From the cell containing the given text, extract its center point as [X, Y] coordinate. 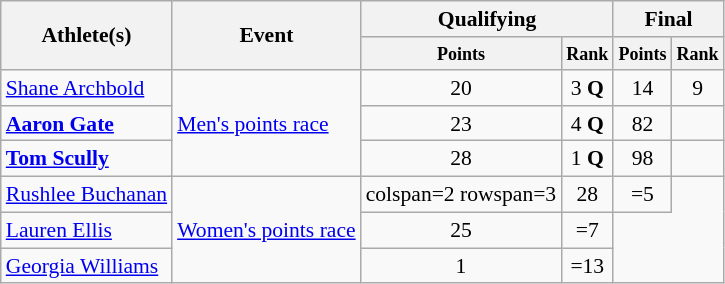
Men's points race [266, 124]
Tom Scully [86, 159]
Lauren Ellis [86, 230]
3 Q [587, 88]
Aaron Gate [86, 124]
Event [266, 36]
14 [642, 88]
=13 [587, 266]
82 [642, 124]
Georgia Williams [86, 266]
Shane Archbold [86, 88]
Women's points race [266, 230]
4 Q [587, 124]
Qualifying [488, 19]
Final [668, 19]
25 [462, 230]
98 [642, 159]
9 [698, 88]
23 [462, 124]
Rushlee Buchanan [86, 195]
1 Q [587, 159]
=7 [587, 230]
colspan=2 rowspan=3 [462, 195]
=5 [642, 195]
Athlete(s) [86, 36]
1 [462, 266]
20 [462, 88]
